Detect which cell encompasses the target text, then output its (X, Y) center coordinate. 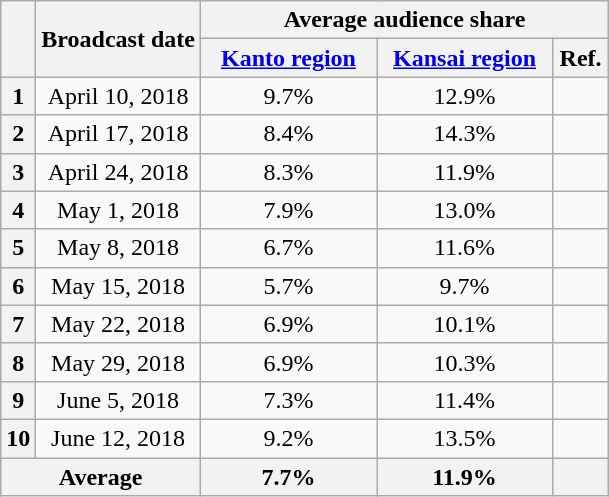
10.3% (464, 362)
8.4% (288, 134)
13.5% (464, 438)
3 (18, 172)
10.1% (464, 324)
5.7% (288, 286)
Broadcast date (118, 39)
6.7% (288, 248)
7 (18, 324)
1 (18, 96)
2 (18, 134)
7.7% (288, 477)
June 5, 2018 (118, 400)
6 (18, 286)
8.3% (288, 172)
May 8, 2018 (118, 248)
9 (18, 400)
7.9% (288, 210)
Kanto region (288, 58)
5 (18, 248)
Kansai region (464, 58)
May 15, 2018 (118, 286)
4 (18, 210)
11.6% (464, 248)
Average audience share (404, 20)
May 1, 2018 (118, 210)
9.2% (288, 438)
April 10, 2018 (118, 96)
April 17, 2018 (118, 134)
Ref. (581, 58)
8 (18, 362)
Average (101, 477)
11.4% (464, 400)
13.0% (464, 210)
14.3% (464, 134)
10 (18, 438)
May 22, 2018 (118, 324)
12.9% (464, 96)
June 12, 2018 (118, 438)
May 29, 2018 (118, 362)
7.3% (288, 400)
April 24, 2018 (118, 172)
